Return [x, y] of the center of cell containing provided text 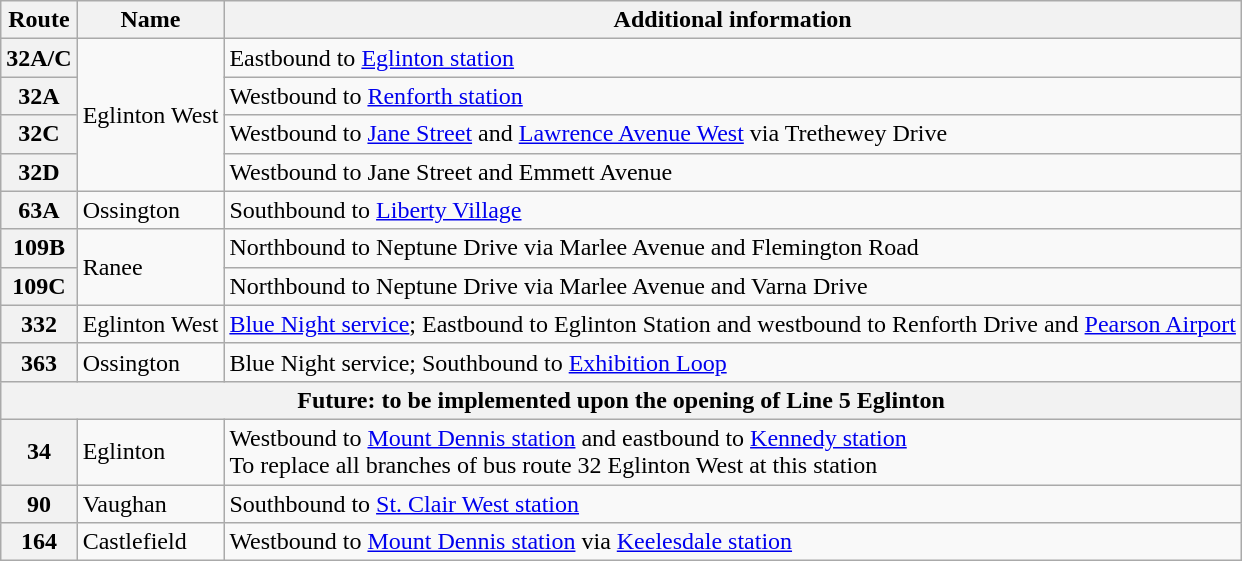
32A [39, 96]
Name [150, 20]
Vaughan [150, 503]
32D [39, 172]
Southbound to St. Clair West station [733, 503]
Future: to be implemented upon the opening of Line 5 Eglinton [622, 400]
Ranee [150, 267]
109C [39, 286]
Eastbound to Eglinton station [733, 58]
Westbound to Mount Dennis station and eastbound to Kennedy stationTo replace all branches of bus route 32 Eglinton West at this station [733, 452]
Route [39, 20]
Castlefield [150, 542]
90 [39, 503]
Westbound to Jane Street and Lawrence Avenue West via Trethewey Drive [733, 134]
109B [39, 248]
32A/C [39, 58]
Northbound to Neptune Drive via Marlee Avenue and Varna Drive [733, 286]
Northbound to Neptune Drive via Marlee Avenue and Flemington Road [733, 248]
Westbound to Renforth station [733, 96]
164 [39, 542]
Southbound to Liberty Village [733, 210]
363 [39, 362]
Eglinton [150, 452]
63A [39, 210]
Additional information [733, 20]
Westbound to Mount Dennis station via Keelesdale station [733, 542]
332 [39, 324]
Blue Night service; Eastbound to Eglinton Station and westbound to Renforth Drive and Pearson Airport [733, 324]
Blue Night service; Southbound to Exhibition Loop [733, 362]
Westbound to Jane Street and Emmett Avenue [733, 172]
34 [39, 452]
32C [39, 134]
